Output the [X, Y] coordinate of the center of the cell containing the given text.  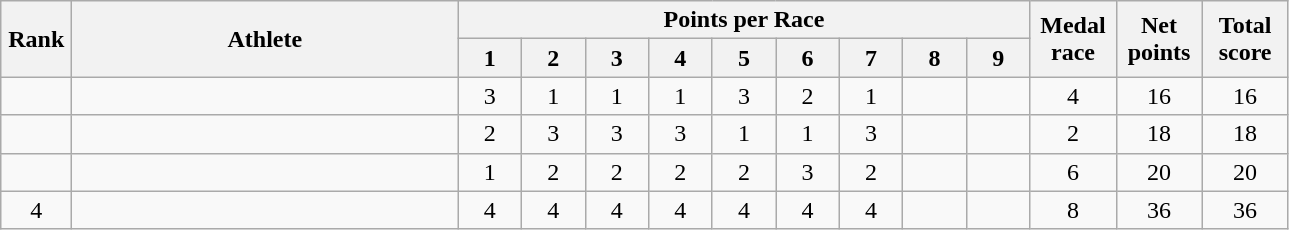
Medal race [1073, 39]
7 [871, 58]
Total score [1245, 39]
Rank [36, 39]
Athlete [265, 39]
5 [744, 58]
Points per Race [744, 20]
Net points [1159, 39]
9 [998, 58]
